Determine the (X, Y) coordinate at the center of the cell enclosing the given text.  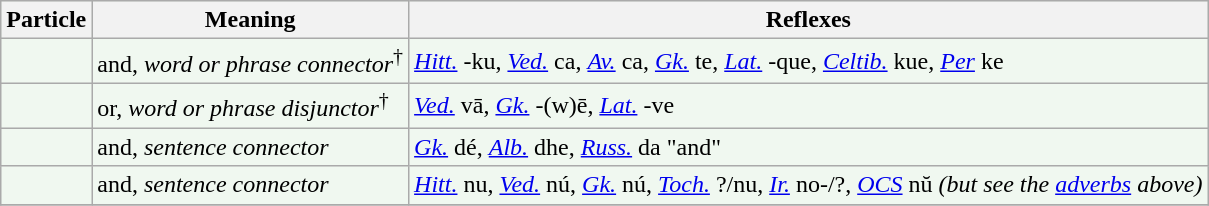
Hitt. -ku, Ved. ca, Av. ca, Gk. te, Lat. -que, Celtib. kue, Per ke (808, 62)
Meaning (250, 20)
Hitt. nu, Ved. nú, Gk. nú, Toch. ?/nu, Ir. no-/?, OCS nŭ (but see the adverbs above) (808, 185)
Reflexes (808, 20)
or, word or phrase disjunctor† (250, 106)
Particle (46, 20)
Ved. vā, Gk. -(w)ē, Lat. -ve (808, 106)
and, word or phrase connector† (250, 62)
Gk. dé, Alb. dhe, Russ. da "and" (808, 147)
